Search for the cell housing the specified text and yield its [x, y] center coordinate. 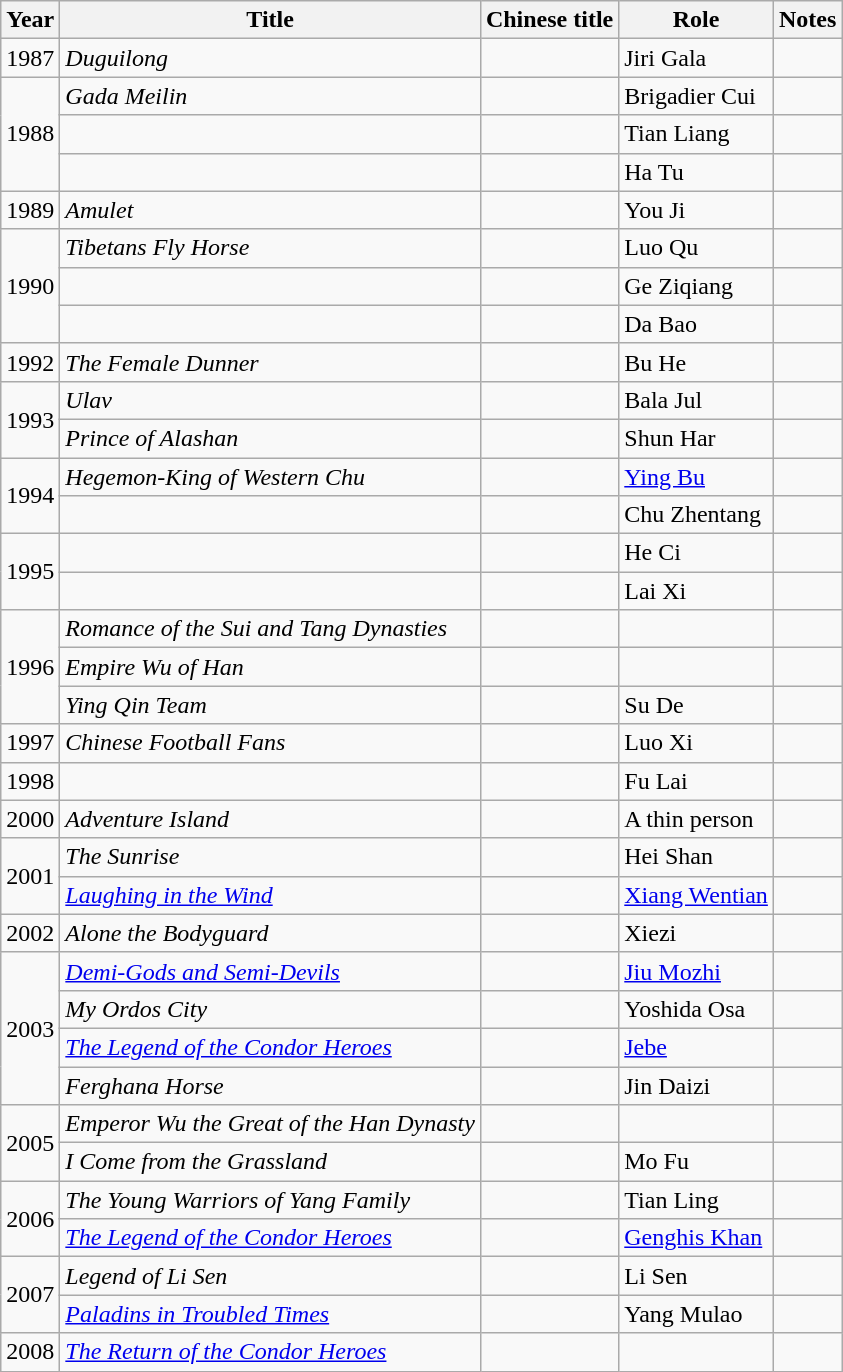
Xiezi [696, 933]
Ying Qin Team [270, 705]
Laughing in the Wind [270, 895]
Bu He [696, 362]
Su De [696, 705]
Bala Jul [696, 400]
1989 [30, 210]
Demi-Gods and Semi-Devils [270, 971]
Ha Tu [696, 172]
A thin person [696, 819]
Brigadier Cui [696, 96]
2000 [30, 819]
Alone the Bodyguard [270, 933]
Ying Bu [696, 477]
My Ordos City [270, 1009]
Tian Ling [696, 1200]
Hegemon-King of Western Chu [270, 477]
Role [696, 20]
2006 [30, 1219]
Amulet [270, 210]
2001 [30, 876]
The Sunrise [270, 857]
Year [30, 20]
Tian Liang [696, 134]
The Return of the Condor Heroes [270, 1352]
1996 [30, 667]
Prince of Alashan [270, 438]
Fu Lai [696, 781]
Adventure Island [270, 819]
Ulav [270, 400]
Romance of the Sui and Tang Dynasties [270, 629]
1988 [30, 134]
Tibetans Fly Horse [270, 248]
2002 [30, 933]
Li Sen [696, 1276]
1990 [30, 286]
Gada Meilin [270, 96]
Notes [807, 20]
Paladins in Troubled Times [270, 1314]
Yoshida Osa [696, 1009]
Luo Xi [696, 743]
Ferghana Horse [270, 1085]
Chinese title [549, 20]
I Come from the Grassland [270, 1162]
1995 [30, 572]
Da Bao [696, 324]
Duguilong [270, 58]
Jin Daizi [696, 1085]
1994 [30, 496]
Ge Ziqiang [696, 286]
The Young Warriors of Yang Family [270, 1200]
1992 [30, 362]
The Female Dunner [270, 362]
2007 [30, 1295]
1998 [30, 781]
Luo Qu [696, 248]
Jiu Mozhi [696, 971]
Legend of Li Sen [270, 1276]
Jebe [696, 1047]
2005 [30, 1143]
Shun Har [696, 438]
2003 [30, 1028]
Chu Zhentang [696, 515]
Hei Shan [696, 857]
Emperor Wu the Great of the Han Dynasty [270, 1124]
Chinese Football Fans [270, 743]
1993 [30, 419]
Empire Wu of Han [270, 667]
Xiang Wentian [696, 895]
He Ci [696, 553]
2008 [30, 1352]
You Ji [696, 210]
Jiri Gala [696, 58]
Yang Mulao [696, 1314]
Genghis Khan [696, 1238]
Mo Fu [696, 1162]
Title [270, 20]
1997 [30, 743]
1987 [30, 58]
Lai Xi [696, 591]
